Detect which cell encompasses the target text, then output its [x, y] center coordinate. 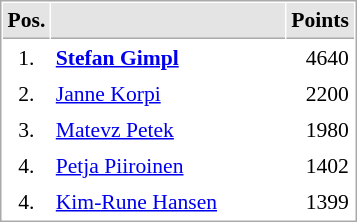
Points [320, 21]
Janne Korpi [168, 93]
Matevz Petek [168, 129]
1. [26, 57]
1980 [320, 129]
Stefan Gimpl [168, 57]
4640 [320, 57]
1402 [320, 165]
2200 [320, 93]
1399 [320, 201]
Petja Piiroinen [168, 165]
Pos. [26, 21]
2. [26, 93]
3. [26, 129]
Kim-Rune Hansen [168, 201]
